Locate the cell with the specified text and output its [X, Y] center coordinate. 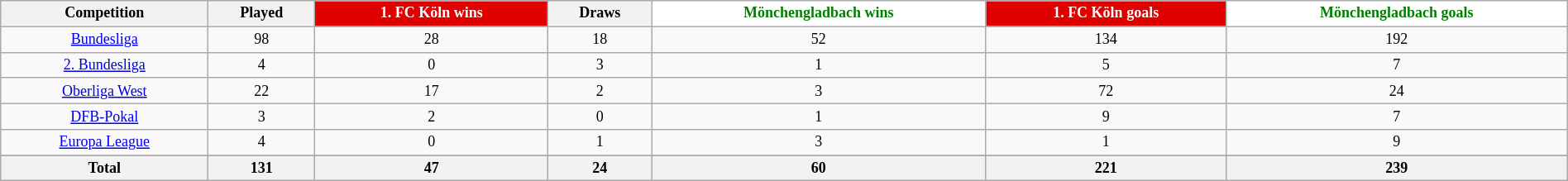
Draws [600, 13]
Played [261, 13]
22 [261, 91]
98 [261, 40]
134 [1107, 40]
72 [1107, 91]
221 [1107, 169]
131 [261, 169]
1. FC Köln wins [432, 13]
DFB-Pokal [104, 116]
18 [600, 40]
2. Bundesliga [104, 64]
Bundesliga [104, 40]
Competition [104, 13]
47 [432, 169]
239 [1396, 169]
Oberliga West [104, 91]
52 [819, 40]
17 [432, 91]
Europa League [104, 142]
Mönchengladbach wins [819, 13]
Total [104, 169]
5 [1107, 64]
1. FC Köln goals [1107, 13]
192 [1396, 40]
Mönchengladbach goals [1396, 13]
60 [819, 169]
28 [432, 40]
